Determine the [x, y] coordinate at the center of the cell enclosing the given text.  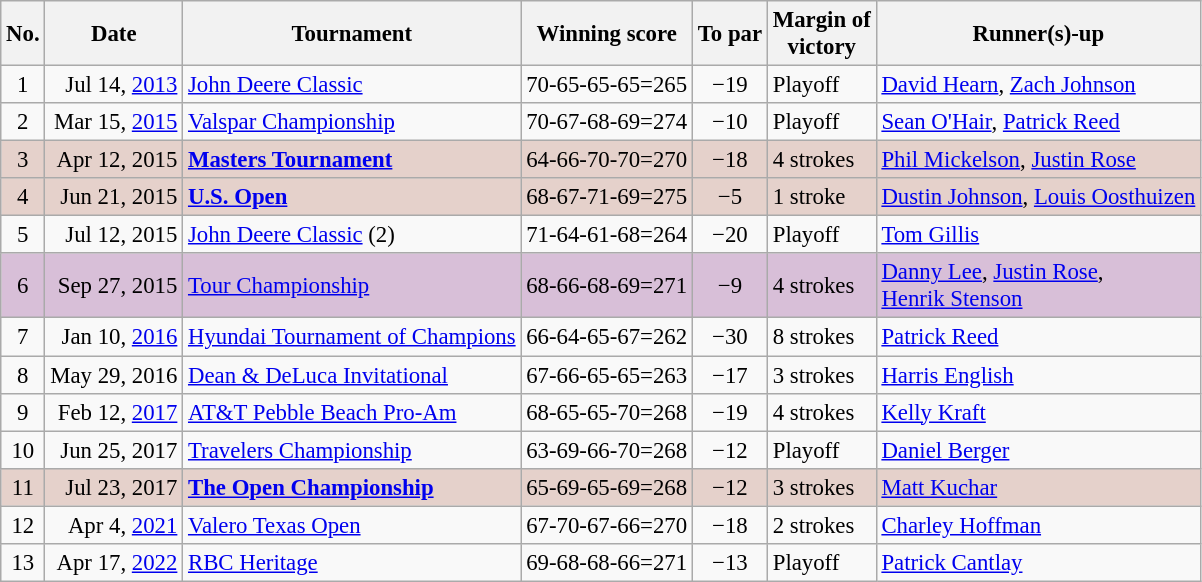
Harris English [1038, 375]
No. [23, 34]
67-66-65-65=263 [607, 375]
Jan 10, 2016 [114, 337]
Charley Hoffman [1038, 525]
John Deere Classic [352, 85]
May 29, 2016 [114, 375]
Jul 14, 2013 [114, 85]
Jun 21, 2015 [114, 197]
Mar 15, 2015 [114, 122]
70-65-65-65=265 [607, 85]
U.S. Open [352, 197]
Dean & DeLuca Invitational [352, 375]
Valspar Championship [352, 122]
Apr 4, 2021 [114, 525]
John Deere Classic (2) [352, 235]
To par [730, 34]
Daniel Berger [1038, 450]
11 [23, 487]
3 [23, 160]
6 [23, 286]
Hyundai Tournament of Champions [352, 337]
68-67-71-69=275 [607, 197]
Tournament [352, 34]
David Hearn, Zach Johnson [1038, 85]
Apr 12, 2015 [114, 160]
4 [23, 197]
71-64-61-68=264 [607, 235]
64-66-70-70=270 [607, 160]
7 [23, 337]
1 stroke [822, 197]
−17 [730, 375]
RBC Heritage [352, 563]
−10 [730, 122]
12 [23, 525]
Jul 12, 2015 [114, 235]
69-68-68-66=271 [607, 563]
68-66-68-69=271 [607, 286]
10 [23, 450]
Sean O'Hair, Patrick Reed [1038, 122]
The Open Championship [352, 487]
Dustin Johnson, Louis Oosthuizen [1038, 197]
5 [23, 235]
Danny Lee, Justin Rose, Henrik Stenson [1038, 286]
Sep 27, 2015 [114, 286]
2 [23, 122]
Jun 25, 2017 [114, 450]
Travelers Championship [352, 450]
Jul 23, 2017 [114, 487]
Tom Gillis [1038, 235]
65-69-65-69=268 [607, 487]
−30 [730, 337]
Matt Kuchar [1038, 487]
63-69-66-70=268 [607, 450]
1 [23, 85]
8 strokes [822, 337]
Margin ofvictory [822, 34]
66-64-65-67=262 [607, 337]
−5 [730, 197]
Tour Championship [352, 286]
67-70-67-66=270 [607, 525]
Date [114, 34]
68-65-65-70=268 [607, 412]
8 [23, 375]
Winning score [607, 34]
−13 [730, 563]
−20 [730, 235]
70-67-68-69=274 [607, 122]
Apr 17, 2022 [114, 563]
Phil Mickelson, Justin Rose [1038, 160]
2 strokes [822, 525]
Patrick Reed [1038, 337]
9 [23, 412]
AT&T Pebble Beach Pro-Am [352, 412]
Feb 12, 2017 [114, 412]
−9 [730, 286]
Kelly Kraft [1038, 412]
13 [23, 563]
Patrick Cantlay [1038, 563]
Masters Tournament [352, 160]
Valero Texas Open [352, 525]
Runner(s)-up [1038, 34]
